Return (x, y) of the center of cell containing provided text 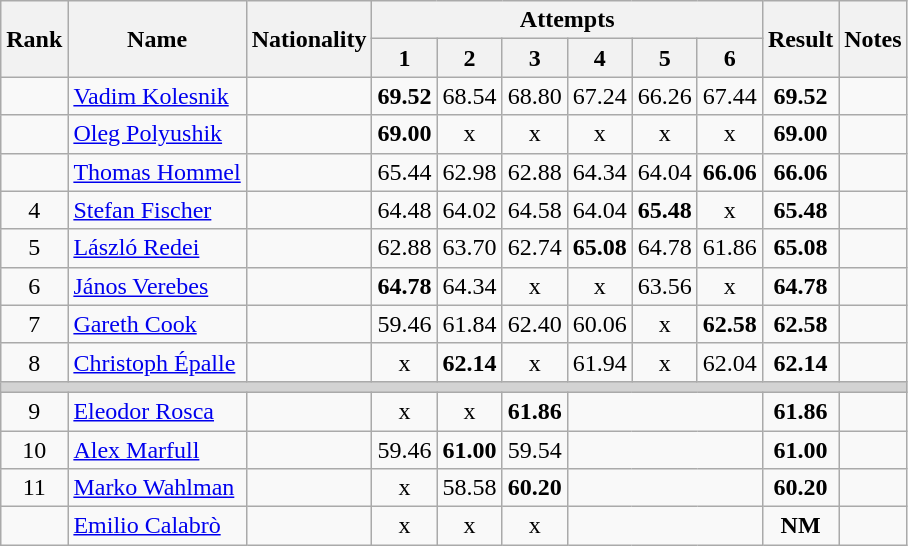
60.06 (600, 324)
Nationality (309, 39)
9 (34, 411)
64.58 (534, 210)
65.44 (404, 172)
Thomas Hommel (157, 172)
63.56 (664, 286)
Stefan Fischer (157, 210)
Eleodor Rosca (157, 411)
2 (470, 58)
Alex Marfull (157, 449)
7 (34, 324)
Vadim Kolesnik (157, 96)
68.54 (470, 96)
67.24 (600, 96)
11 (34, 488)
Christoph Épalle (157, 362)
59.54 (534, 449)
Result (800, 39)
62.40 (534, 324)
László Redei (157, 248)
1 (404, 58)
64.02 (470, 210)
61.84 (470, 324)
Emilio Calabrò (157, 526)
Marko Wahlman (157, 488)
62.98 (470, 172)
66.26 (664, 96)
Gareth Cook (157, 324)
63.70 (470, 248)
János Verebes (157, 286)
68.80 (534, 96)
10 (34, 449)
Attempts (567, 20)
Rank (34, 39)
Name (157, 39)
67.44 (730, 96)
Oleg Polyushik (157, 134)
NM (800, 526)
8 (34, 362)
61.94 (600, 362)
Notes (873, 39)
58.58 (470, 488)
3 (534, 58)
64.48 (404, 210)
62.74 (534, 248)
62.04 (730, 362)
